From the cell containing the given text, extract its center point as (x, y) coordinate. 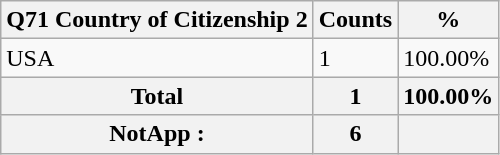
Counts (355, 20)
% (448, 20)
Total (157, 96)
USA (157, 58)
6 (355, 134)
NotApp : (157, 134)
Q71 Country of Citizenship 2 (157, 20)
